Search for the cell housing the specified text and yield its [X, Y] center coordinate. 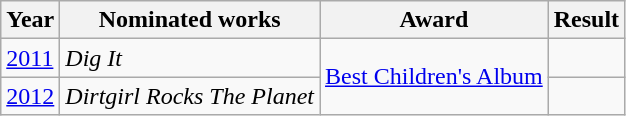
2011 [30, 58]
Year [30, 20]
Best Children's Album [434, 77]
Dirtgirl Rocks The Planet [190, 96]
Nominated works [190, 20]
Dig It [190, 58]
2012 [30, 96]
Result [586, 20]
Award [434, 20]
